For the text-containing cell, return its midpoint in [x, y] coordinate format. 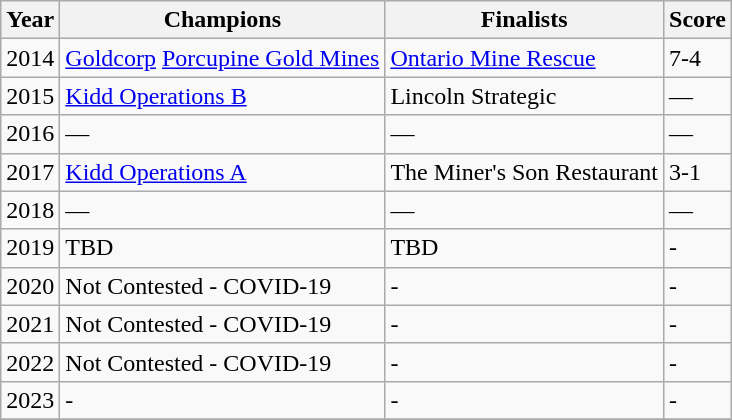
2018 [30, 210]
2020 [30, 286]
2023 [30, 400]
7-4 [698, 58]
Score [698, 20]
2019 [30, 248]
Kidd Operations B [222, 96]
The Miner's Son Restaurant [524, 172]
2015 [30, 96]
Finalists [524, 20]
Year [30, 20]
2014 [30, 58]
2016 [30, 134]
Goldcorp Porcupine Gold Mines [222, 58]
2017 [30, 172]
Lincoln Strategic [524, 96]
Ontario Mine Rescue [524, 58]
Champions [222, 20]
3-1 [698, 172]
2022 [30, 362]
Kidd Operations A [222, 172]
2021 [30, 324]
